Capture the cell that displays the provided text and extract its [X, Y] central coordinate. 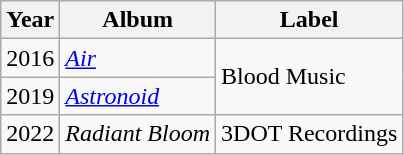
Blood Music [310, 77]
Year [30, 20]
3DOT Recordings [310, 134]
2022 [30, 134]
Air [138, 58]
2019 [30, 96]
2016 [30, 58]
Astronoid [138, 96]
Label [310, 20]
Radiant Bloom [138, 134]
Album [138, 20]
